Detect which cell encompasses the target text, then output its [X, Y] center coordinate. 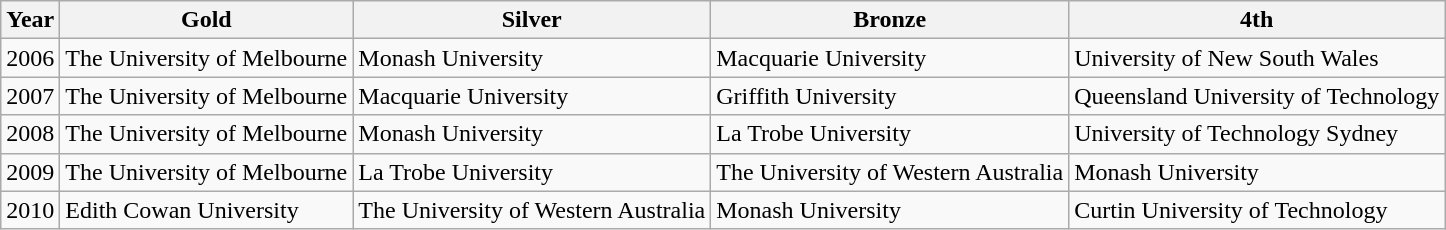
2006 [30, 58]
2007 [30, 96]
2009 [30, 172]
2008 [30, 134]
Gold [206, 20]
Queensland University of Technology [1257, 96]
Bronze [890, 20]
Edith Cowan University [206, 210]
4th [1257, 20]
Griffith University [890, 96]
Silver [532, 20]
2010 [30, 210]
University of New South Wales [1257, 58]
Year [30, 20]
Curtin University of Technology [1257, 210]
University of Technology Sydney [1257, 134]
